Capture the cell that displays the provided text and extract its [x, y] central coordinate. 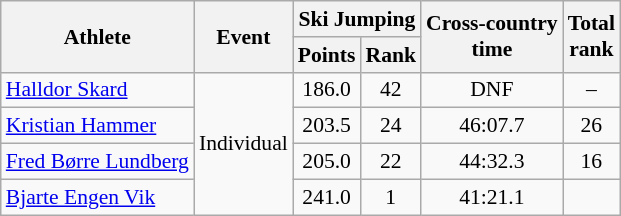
Ski Jumping [357, 19]
Total rank [592, 36]
16 [592, 162]
Cross-country time [492, 36]
DNF [492, 90]
26 [592, 126]
44:32.3 [492, 162]
Kristian Hammer [98, 126]
186.0 [327, 90]
205.0 [327, 162]
Event [244, 36]
46:07.7 [492, 126]
241.0 [327, 197]
– [592, 90]
24 [390, 126]
Athlete [98, 36]
203.5 [327, 126]
Rank [390, 55]
22 [390, 162]
Fred Børre Lundberg [98, 162]
Points [327, 55]
1 [390, 197]
Bjarte Engen Vik [98, 197]
41:21.1 [492, 197]
Individual [244, 143]
Halldor Skard [98, 90]
42 [390, 90]
